Scan for the cell matching the given text and deliver its (X, Y) coordinate at center. 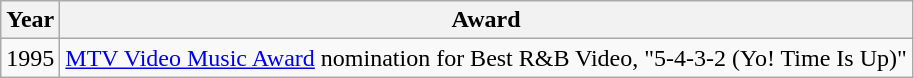
1995 (30, 58)
Year (30, 20)
Award (486, 20)
MTV Video Music Award nomination for Best R&B Video, "5-4-3-2 (Yo! Time Is Up)" (486, 58)
